Provide the [X, Y] coordinate of the cell's center where the given text is located.  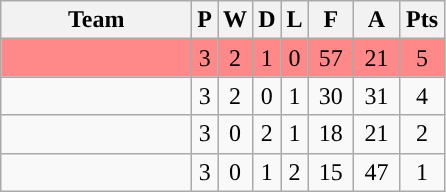
30 [331, 96]
Pts [422, 20]
31 [377, 96]
57 [331, 58]
D [267, 20]
47 [377, 172]
W [236, 20]
15 [331, 172]
A [377, 20]
Team [96, 20]
L [294, 20]
F [331, 20]
4 [422, 96]
P [205, 20]
18 [331, 134]
5 [422, 58]
